Search for the cell housing the specified text and yield its (X, Y) center coordinate. 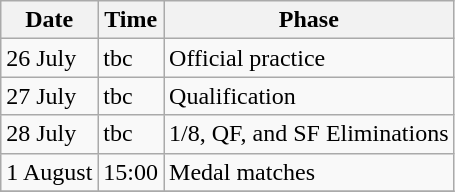
Qualification (310, 96)
15:00 (131, 172)
Medal matches (310, 172)
26 July (50, 58)
Phase (310, 20)
1/8, QF, and SF Eliminations (310, 134)
27 July (50, 96)
Official practice (310, 58)
1 August (50, 172)
28 July (50, 134)
Date (50, 20)
Time (131, 20)
